Return the (x, y) coordinate for the center point of the cell that contains the specified text.  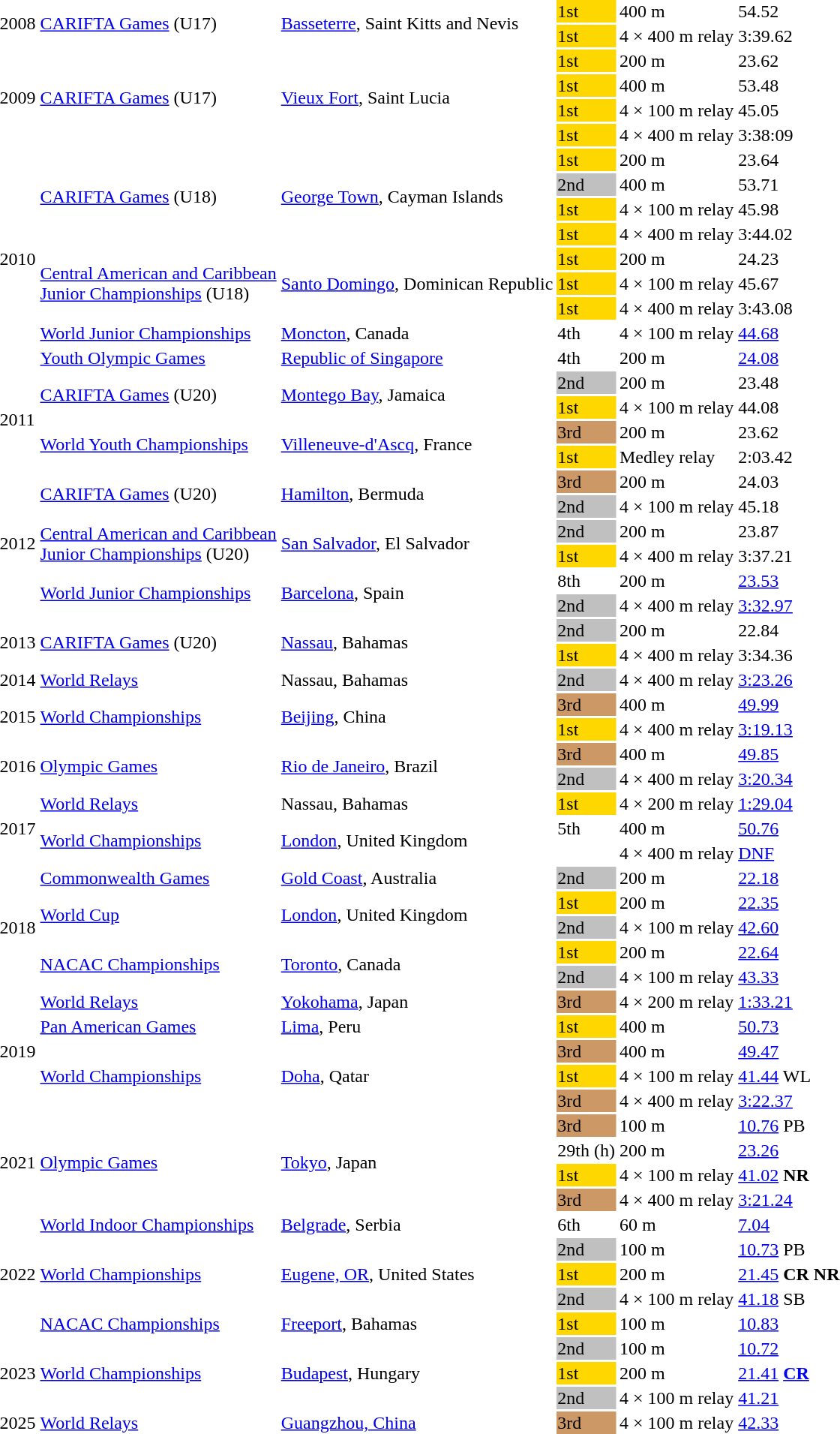
Montego Bay, Jamaica (417, 395)
Toronto, Canada (417, 965)
8th (586, 581)
Commonwealth Games (158, 878)
Lima, Peru (417, 1027)
Moncton, Canada (417, 333)
Villeneuve-d'Ascq, France (417, 444)
Freeport, Bahamas (417, 1324)
San Salvador, El Salvador (417, 543)
World Indoor Championships (158, 1225)
Republic of Singapore (417, 358)
Doha, Qatar (417, 1076)
29th (h) (586, 1150)
Guangzhou, China (417, 1423)
Pan American Games (158, 1027)
Vieux Fort, Saint Lucia (417, 98)
Hamilton, Bermuda (417, 494)
Medley relay (676, 457)
5th (586, 828)
World Youth Championships (158, 444)
Beijing, China (417, 717)
Youth Olympic Games (158, 358)
Basseterre, Saint Kitts and Nevis (417, 24)
6th (586, 1225)
Barcelona, Spain (417, 593)
Rio de Janeiro, Brazil (417, 767)
Gold Coast, Australia (417, 878)
Budapest, Hungary (417, 1373)
Central American and CaribbeanJunior Championships (U18) (158, 284)
George Town, Cayman Islands (417, 197)
CARIFTA Games (U18) (158, 197)
Central American and CaribbeanJunior Championships (U20) (158, 543)
World Cup (158, 915)
Belgrade, Serbia (417, 1225)
Eugene, OR, United States (417, 1274)
Santo Domingo, Dominican Republic (417, 284)
Yokohama, Japan (417, 1002)
Tokyo, Japan (417, 1163)
60 m (676, 1225)
